Provide the [x, y] coordinate of the cell's center where the given text is located.  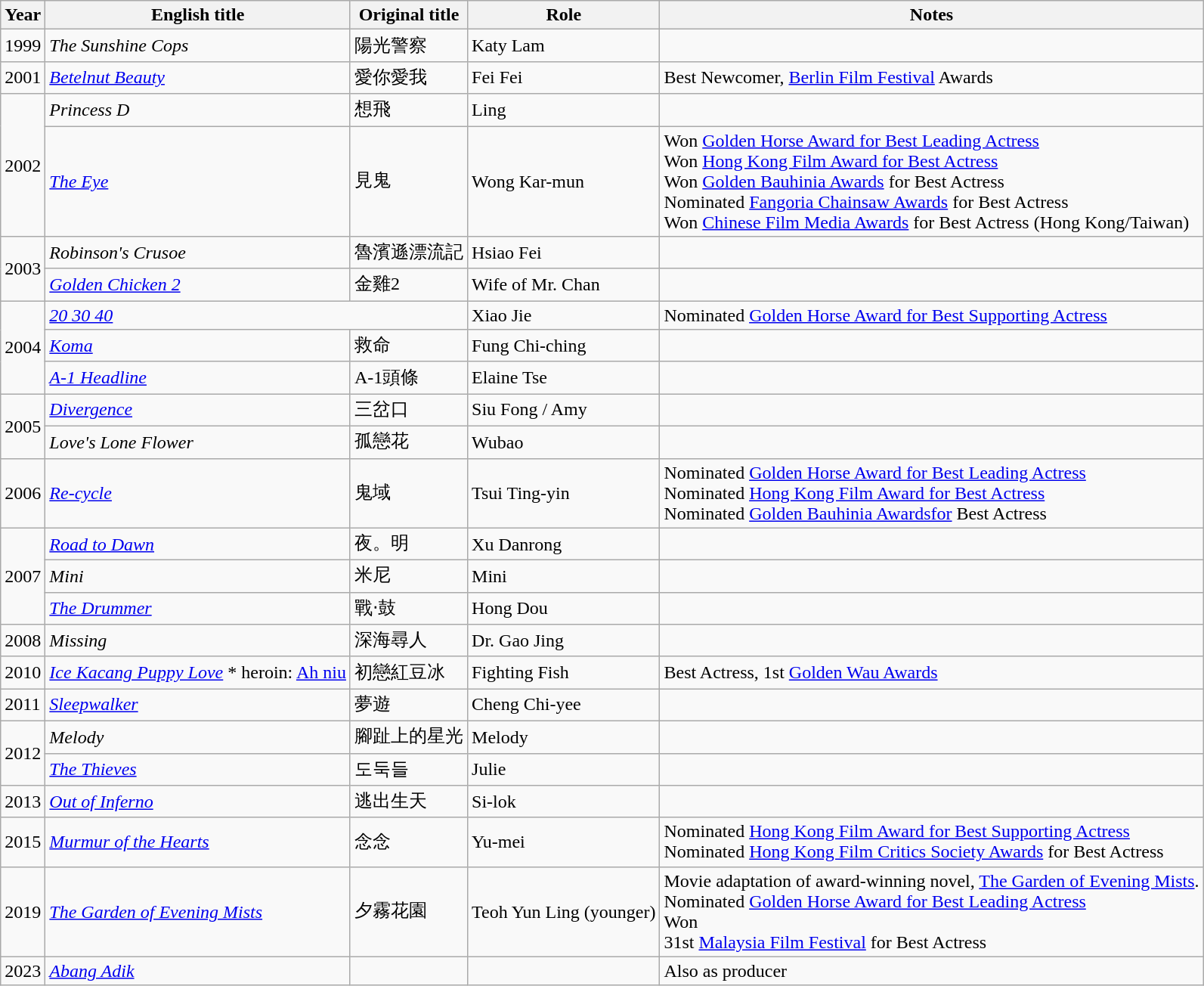
Love's Lone Flower [198, 442]
Best Actress, 1st Golden Wau Awards [931, 673]
愛你愛我 [408, 77]
Dr. Gao Jing [564, 641]
2019 [23, 912]
Re-cycle [198, 493]
Betelnut Beauty [198, 77]
2023 [23, 971]
戰‧鼓 [408, 608]
鬼域 [408, 493]
2011 [23, 705]
深海尋人 [408, 641]
2012 [23, 753]
Nominated Hong Kong Film Award for Best Supporting ActressNominated Hong Kong Film Critics Society Awards for Best Actress [931, 842]
2010 [23, 673]
Year [23, 15]
Robinson's Crusoe [198, 253]
金雞2 [408, 284]
2007 [23, 576]
Xiao Jie [564, 315]
2008 [23, 641]
A-1頭條 [408, 378]
想飛 [408, 110]
The Sunshine Cops [198, 45]
2003 [23, 269]
夕霧花園 [408, 912]
도둑들 [408, 770]
逃出生天 [408, 802]
Notes [931, 15]
Xu Danrong [564, 544]
Tsui Ting-yin [564, 493]
2001 [23, 77]
Murmur of the Hearts [198, 842]
Fung Chi-ching [564, 346]
Wife of Mr. Chan [564, 284]
2013 [23, 802]
Abang Adik [198, 971]
Nominated Golden Horse Award for Best Leading ActressNominated Hong Kong Film Award for Best ActressNominated Golden Bauhinia Awardsfor Best Actress [931, 493]
Fighting Fish [564, 673]
Role [564, 15]
Wong Kar-mun [564, 181]
Wubao [564, 442]
Elaine Tse [564, 378]
魯濱遜漂流記 [408, 253]
A-1 Headline [198, 378]
念念 [408, 842]
米尼 [408, 576]
腳趾上的星光 [408, 736]
The Eye [198, 181]
The Drummer [198, 608]
Ice Kacang Puppy Love * heroin: Ah niu [198, 673]
見鬼 [408, 181]
Teoh Yun Ling (younger) [564, 912]
2005 [23, 426]
2015 [23, 842]
2006 [23, 493]
三岔口 [408, 410]
Hsiao Fei [564, 253]
Best Newcomer, Berlin Film Festival Awards [931, 77]
夢遊 [408, 705]
Cheng Chi-yee [564, 705]
Missing [198, 641]
Nominated Golden Horse Award for Best Supporting Actress [931, 315]
Ling [564, 110]
救命 [408, 346]
Out of Inferno [198, 802]
Katy Lam [564, 45]
1999 [23, 45]
2004 [23, 348]
Si-lok [564, 802]
Hong Dou [564, 608]
Julie [564, 770]
夜。明 [408, 544]
孤戀花 [408, 442]
Divergence [198, 410]
Koma [198, 346]
Princess D [198, 110]
陽光警察 [408, 45]
English title [198, 15]
Yu-mei [564, 842]
Also as producer [931, 971]
Road to Dawn [198, 544]
Golden Chicken 2 [198, 284]
初戀紅豆冰 [408, 673]
Sleepwalker [198, 705]
The Thieves [198, 770]
Fei Fei [564, 77]
20 30 40 [257, 315]
The Garden of Evening Mists [198, 912]
Original title [408, 15]
2002 [23, 165]
Siu Fong / Amy [564, 410]
